Find where the given text appears and provide that cell's center as (X, Y) coordinate. 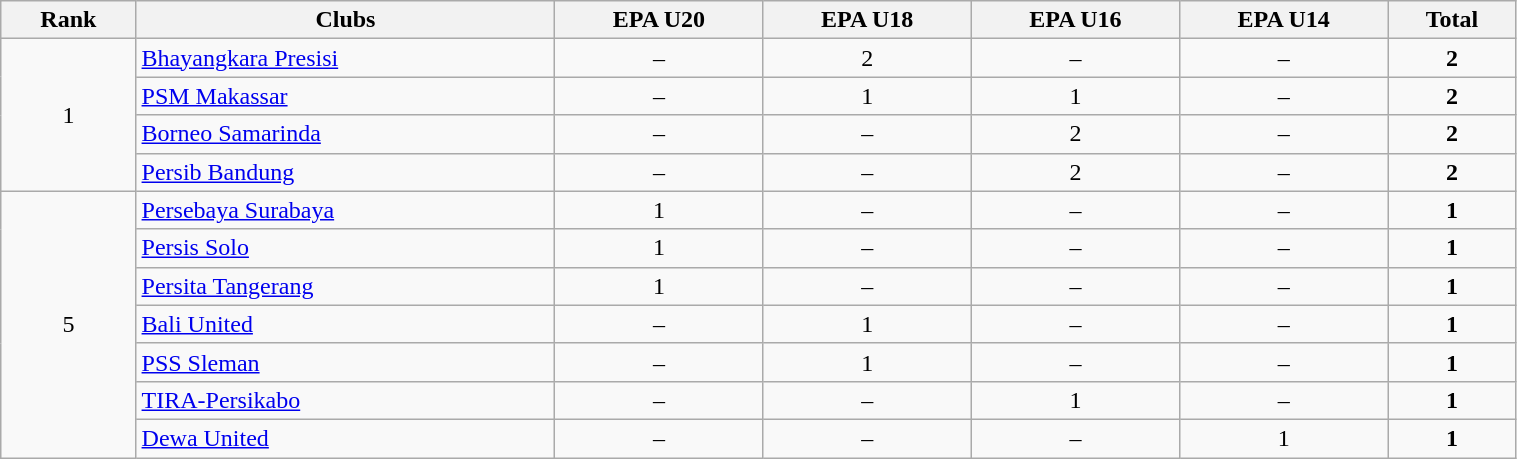
Total (1452, 20)
Bali United (346, 324)
5 (68, 324)
Rank (68, 20)
PSS Sleman (346, 362)
TIRA-Persikabo (346, 400)
Persebaya Surabaya (346, 210)
Persita Tangerang (346, 286)
Clubs (346, 20)
Persib Bandung (346, 172)
EPA U14 (1284, 20)
Persis Solo (346, 248)
PSM Makassar (346, 96)
EPA U20 (659, 20)
EPA U18 (867, 20)
Bhayangkara Presisi (346, 58)
Borneo Samarinda (346, 134)
Dewa United (346, 438)
EPA U16 (1075, 20)
